Identify which cell holds the provided text, then report its (X, Y) central coordinate. 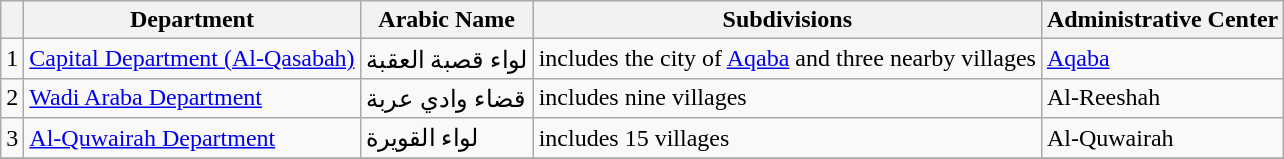
2 (12, 98)
Capital Department (Al-Qasabah) (192, 59)
1 (12, 59)
Department (192, 20)
includes nine villages (787, 98)
قضاء وادي عربة (446, 98)
Aqaba (1162, 59)
Arabic Name (446, 20)
لواء قصبة العقبة (446, 59)
Al-Reeshah (1162, 98)
Wadi Araba Department (192, 98)
لواء القويرة (446, 138)
Al-Quwairah Department (192, 138)
3 (12, 138)
Al-Quwairah (1162, 138)
Subdivisions (787, 20)
includes the city of Aqaba and three nearby villages (787, 59)
Administrative Center (1162, 20)
includes 15 villages (787, 138)
